Extract the (x, y) coordinate from the center of the cell holding the provided text.  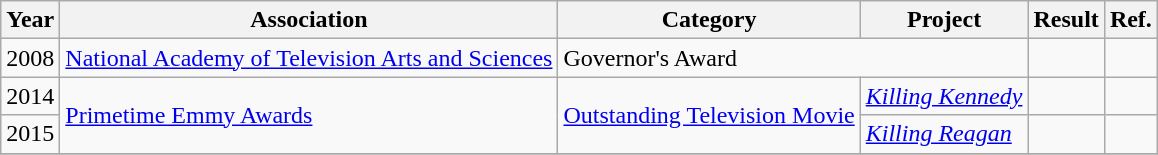
Project (944, 20)
2008 (30, 58)
Governor's Award (793, 58)
Year (30, 20)
Outstanding Television Movie (709, 115)
Killing Reagan (944, 134)
Ref. (1130, 20)
Association (309, 20)
Killing Kennedy (944, 96)
2014 (30, 96)
2015 (30, 134)
National Academy of Television Arts and Sciences (309, 58)
Primetime Emmy Awards (309, 115)
Result (1066, 20)
Category (709, 20)
